Return the (x, y) coordinate for the center point of the cell that contains the specified text.  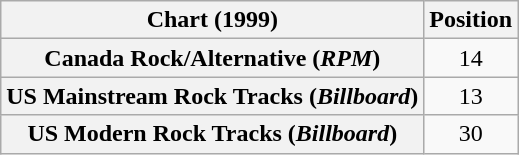
Position (471, 20)
Canada Rock/Alternative (RPM) (212, 58)
13 (471, 96)
US Mainstream Rock Tracks (Billboard) (212, 96)
Chart (1999) (212, 20)
US Modern Rock Tracks (Billboard) (212, 134)
30 (471, 134)
14 (471, 58)
